Identify which cell holds the provided text, then report its [x, y] central coordinate. 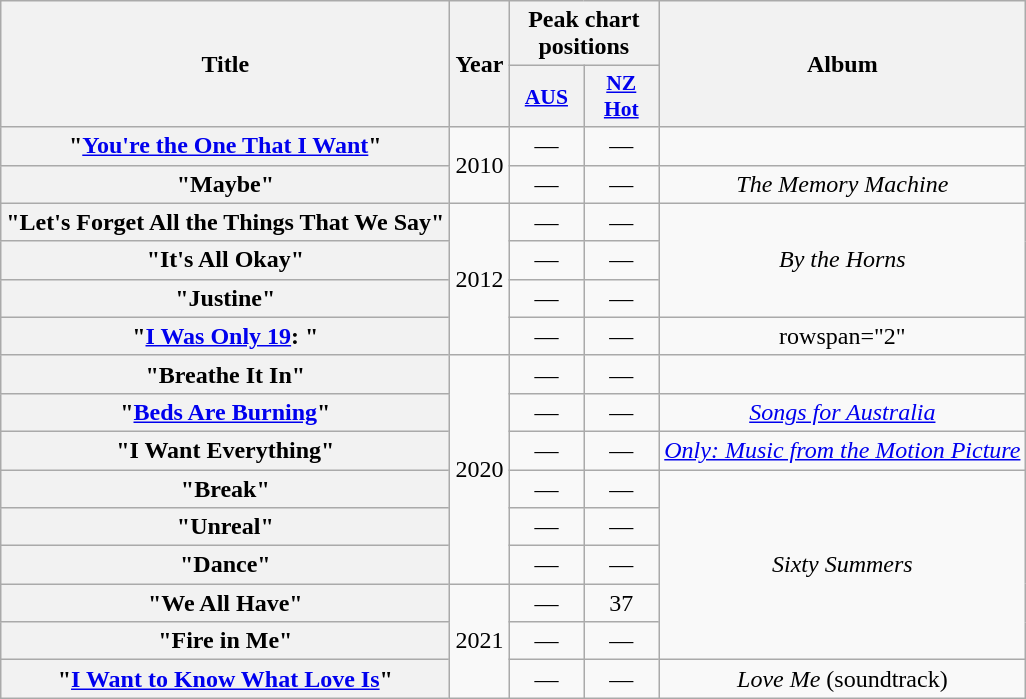
"Justine" [226, 298]
37 [622, 603]
"Break" [226, 489]
"Fire in Me" [226, 641]
Sixty Summers [842, 565]
rowspan="2" [842, 336]
Year [480, 64]
Peak chart positions [584, 34]
"Dance" [226, 565]
Title [226, 64]
"I Want to Know What Love Is" [226, 679]
"It's All Okay" [226, 260]
"You're the One That I Want" [226, 146]
Album [842, 64]
"We All Have" [226, 603]
AUS [546, 96]
"Let's Forget All the Things That We Say" [226, 222]
2020 [480, 469]
By the Horns [842, 260]
Only: Music from the Motion Picture [842, 450]
"I Was Only 19: " [226, 336]
Songs for Australia [842, 412]
"Maybe" [226, 184]
NZHot [622, 96]
2021 [480, 641]
2012 [480, 279]
"Beds Are Burning" [226, 412]
"Breathe It In" [226, 374]
"I Want Everything" [226, 450]
Love Me (soundtrack) [842, 679]
The Memory Machine [842, 184]
"Unreal" [226, 527]
2010 [480, 165]
